Scan for the cell matching the given text and deliver its (x, y) coordinate at center. 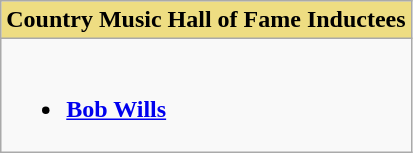
Bob Wills (206, 96)
Country Music Hall of Fame Inductees (206, 20)
